Identify which cell holds the provided text, then report its (X, Y) central coordinate. 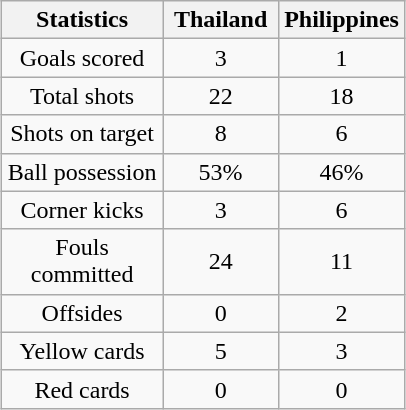
Shots on target (82, 134)
Corner kicks (82, 210)
1 (342, 58)
53% (221, 172)
Statistics (82, 20)
18 (342, 96)
Yellow cards (82, 351)
Ball possession (82, 172)
5 (221, 351)
24 (221, 262)
46% (342, 172)
Red cards (82, 389)
2 (342, 313)
11 (342, 262)
Philippines (342, 20)
Thailand (221, 20)
Goals scored (82, 58)
8 (221, 134)
22 (221, 96)
Fouls committed (82, 262)
Total shots (82, 96)
Offsides (82, 313)
